Output the [X, Y] coordinate of the center of the cell containing the given text.  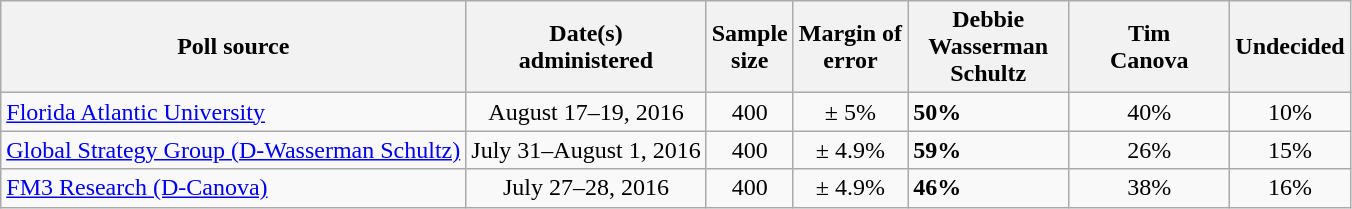
FM3 Research (D-Canova) [234, 188]
50% [988, 112]
Global Strategy Group (D-Wasserman Schultz) [234, 150]
10% [1290, 112]
40% [1150, 112]
Undecided [1290, 47]
July 27–28, 2016 [586, 188]
TimCanova [1150, 47]
26% [1150, 150]
38% [1150, 188]
± 5% [850, 112]
15% [1290, 150]
DebbieWasserman Schultz [988, 47]
59% [988, 150]
August 17–19, 2016 [586, 112]
46% [988, 188]
Florida Atlantic University [234, 112]
Date(s)administered [586, 47]
Margin oferror [850, 47]
16% [1290, 188]
July 31–August 1, 2016 [586, 150]
Samplesize [750, 47]
Poll source [234, 47]
